Pinpoint the cell where the given text exists, returning its (x, y) midpoint coordinate. 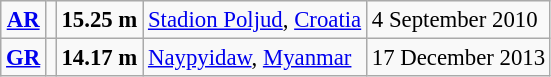
Naypyidaw, Myanmar (255, 58)
Stadion Poljud, Croatia (255, 20)
AR (24, 20)
GR (24, 58)
14.17 m (100, 58)
15.25 m (100, 20)
4 September 2010 (458, 20)
17 December 2013 (458, 58)
